Provide the (X, Y) coordinate of the cell's center where the given text is located.  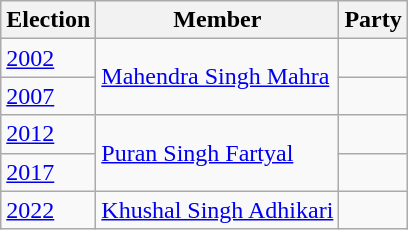
Khushal Singh Adhikari (218, 210)
2017 (48, 172)
Party (373, 20)
2007 (48, 96)
2022 (48, 210)
Member (218, 20)
Mahendra Singh Mahra (218, 77)
Election (48, 20)
2012 (48, 134)
2002 (48, 58)
Puran Singh Fartyal (218, 153)
